Find where the given text appears and provide that cell's center as [X, Y] coordinate. 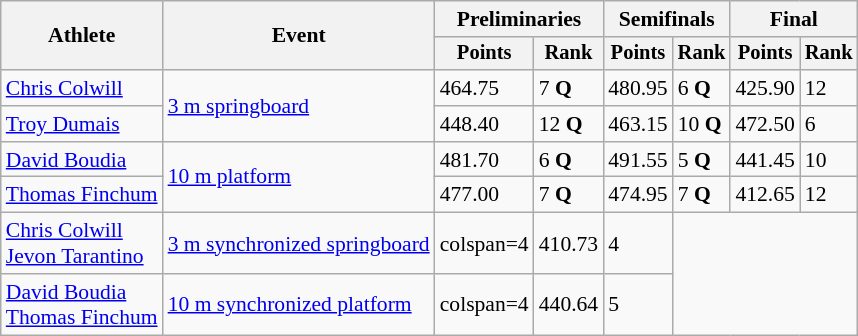
3 m synchronized springboard [299, 244]
Chris ColwillJevon Tarantino [82, 244]
Thomas Finchum [82, 195]
David Boudia [82, 160]
Event [299, 36]
Final [794, 19]
448.40 [484, 124]
4 [638, 244]
463.15 [638, 124]
10 Q [702, 124]
Semifinals [666, 19]
440.64 [568, 304]
464.75 [484, 88]
10 m platform [299, 178]
480.95 [638, 88]
Chris Colwill [82, 88]
10 [829, 160]
Athlete [82, 36]
3 m springboard [299, 106]
10 m synchronized platform [299, 304]
474.95 [638, 195]
410.73 [568, 244]
12 Q [568, 124]
5 [638, 304]
472.50 [764, 124]
425.90 [764, 88]
Preliminaries [520, 19]
477.00 [484, 195]
6 [829, 124]
Troy Dumais [82, 124]
5 Q [702, 160]
491.55 [638, 160]
412.65 [764, 195]
441.45 [764, 160]
David BoudiaThomas Finchum [82, 304]
481.70 [484, 160]
